Output the (X, Y) coordinate of the center of the cell containing the given text.  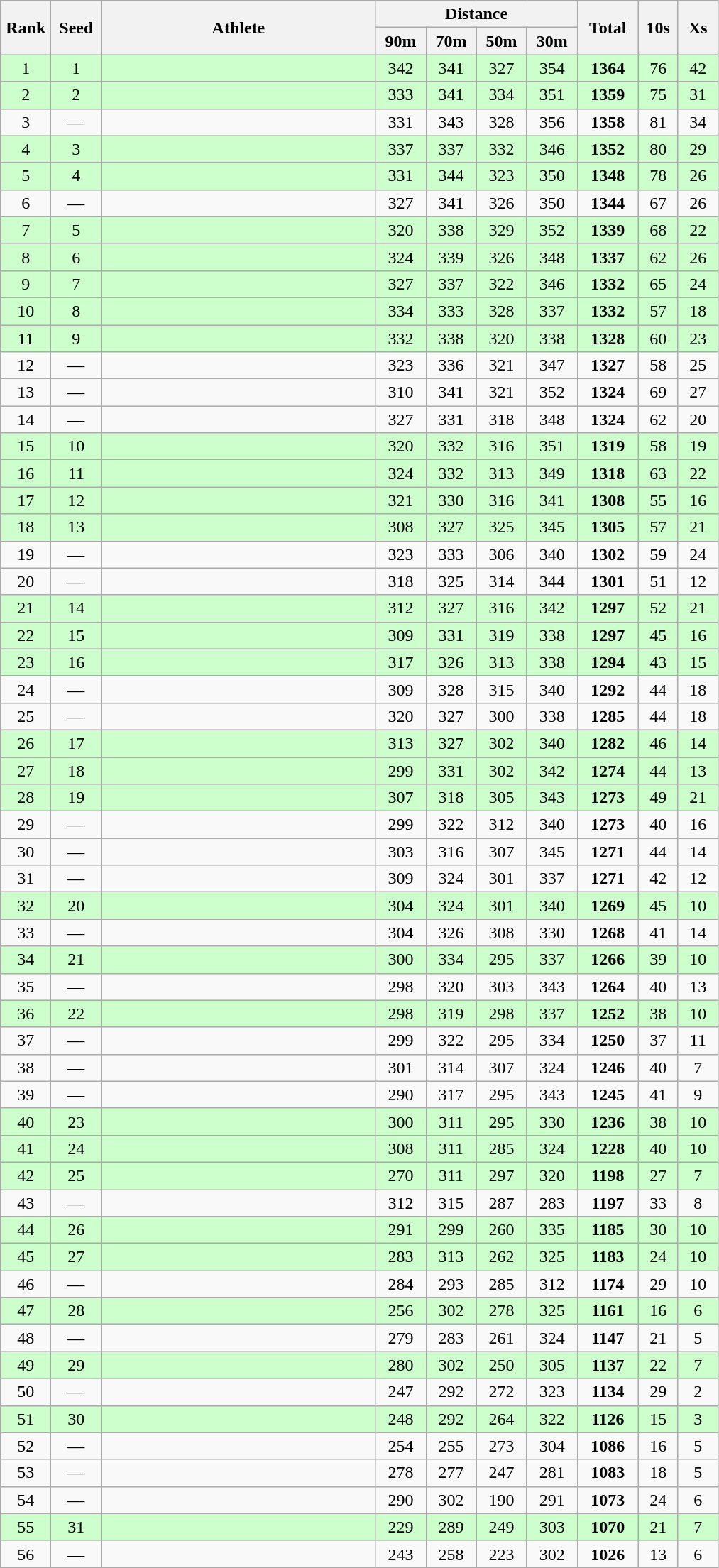
260 (501, 1230)
1344 (608, 203)
1294 (608, 662)
1348 (608, 176)
70m (451, 41)
281 (552, 1473)
1308 (608, 500)
287 (501, 1203)
250 (501, 1365)
48 (26, 1338)
Seed (77, 28)
279 (400, 1338)
1137 (608, 1365)
56 (26, 1554)
50m (501, 41)
1337 (608, 257)
53 (26, 1473)
32 (26, 906)
1268 (608, 933)
75 (658, 95)
1352 (608, 149)
1197 (608, 1203)
1198 (608, 1175)
1302 (608, 554)
35 (26, 987)
69 (658, 393)
59 (658, 554)
1252 (608, 1014)
1245 (608, 1095)
284 (400, 1284)
1246 (608, 1068)
277 (451, 1473)
1161 (608, 1311)
1292 (608, 689)
1264 (608, 987)
Rank (26, 28)
293 (451, 1284)
329 (501, 230)
30m (552, 41)
47 (26, 1311)
1301 (608, 581)
1183 (608, 1257)
76 (658, 68)
306 (501, 554)
1285 (608, 716)
1236 (608, 1122)
1364 (608, 68)
67 (658, 203)
54 (26, 1500)
65 (658, 284)
1026 (608, 1554)
272 (501, 1392)
262 (501, 1257)
289 (451, 1527)
1083 (608, 1473)
10s (658, 28)
78 (658, 176)
1319 (608, 446)
255 (451, 1446)
264 (501, 1419)
249 (501, 1527)
248 (400, 1419)
1126 (608, 1419)
258 (451, 1554)
1305 (608, 527)
1282 (608, 743)
63 (658, 473)
349 (552, 473)
256 (400, 1311)
229 (400, 1527)
Athlete (238, 28)
Total (608, 28)
36 (26, 1014)
60 (658, 339)
1086 (608, 1446)
1174 (608, 1284)
1328 (608, 339)
1185 (608, 1230)
1266 (608, 960)
1358 (608, 122)
347 (552, 366)
1269 (608, 906)
356 (552, 122)
90m (400, 41)
1339 (608, 230)
1327 (608, 366)
81 (658, 122)
1134 (608, 1392)
1250 (608, 1041)
254 (400, 1446)
1228 (608, 1148)
1274 (608, 770)
273 (501, 1446)
1359 (608, 95)
1070 (608, 1527)
Distance (476, 14)
223 (501, 1554)
80 (658, 149)
50 (26, 1392)
339 (451, 257)
270 (400, 1175)
280 (400, 1365)
354 (552, 68)
243 (400, 1554)
1073 (608, 1500)
261 (501, 1338)
335 (552, 1230)
1147 (608, 1338)
Xs (698, 28)
297 (501, 1175)
1318 (608, 473)
68 (658, 230)
310 (400, 393)
190 (501, 1500)
336 (451, 366)
